Pinpoint the cell where the given text exists, returning its (x, y) midpoint coordinate. 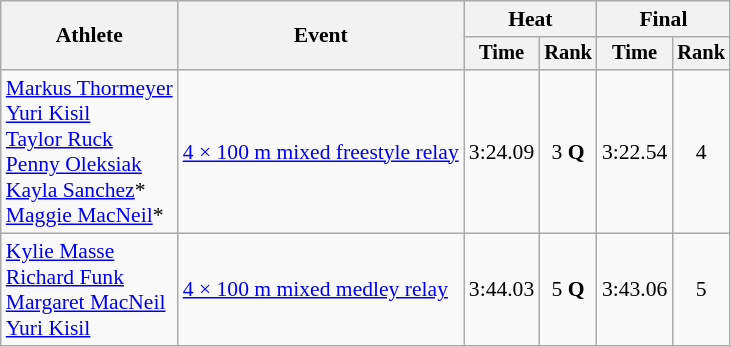
Athlete (90, 36)
Kylie MasseRichard FunkMargaret MacNeilYuri Kisil (90, 290)
4 × 100 m mixed freestyle relay (321, 152)
Heat (530, 19)
3 Q (568, 152)
3:43.06 (634, 290)
4 (701, 152)
Event (321, 36)
4 × 100 m mixed medley relay (321, 290)
Markus ThormeyerYuri KisilTaylor RuckPenny OleksiakKayla Sanchez*Maggie MacNeil* (90, 152)
5 Q (568, 290)
3:22.54 (634, 152)
Final (664, 19)
3:24.09 (502, 152)
3:44.03 (502, 290)
5 (701, 290)
